Provide the [x, y] coordinate of the cell's center where the given text is located.  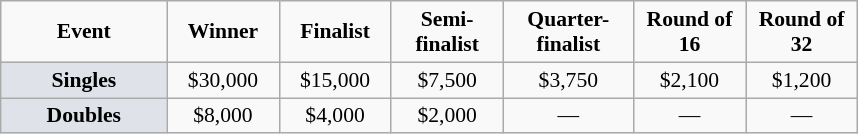
Event [84, 32]
Semi-finalist [447, 32]
$15,000 [335, 80]
$3,750 [568, 80]
Doubles [84, 116]
Round of 32 [802, 32]
$2,000 [447, 116]
$1,200 [802, 80]
$4,000 [335, 116]
Singles [84, 80]
Quarter-finalist [568, 32]
$2,100 [689, 80]
Round of 16 [689, 32]
$30,000 [223, 80]
$8,000 [223, 116]
Finalist [335, 32]
Winner [223, 32]
$7,500 [447, 80]
